Extract the (x, y) coordinate from the center of the cell holding the provided text.  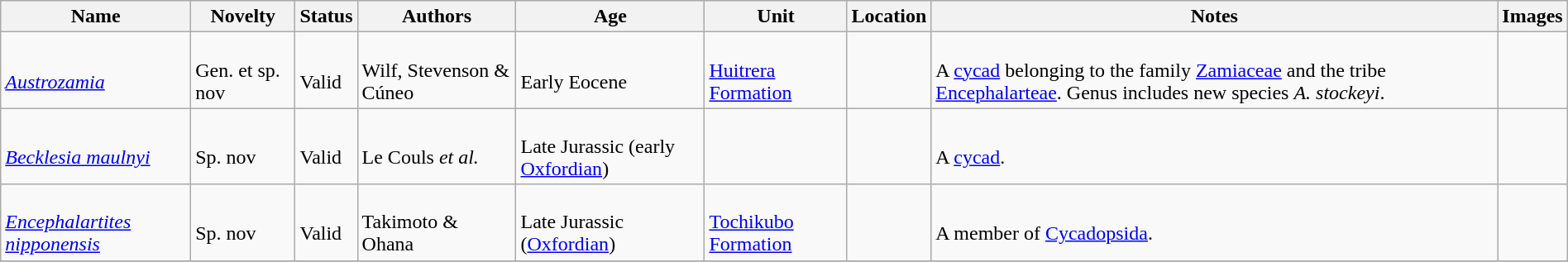
Status (326, 17)
Gen. et sp. nov (243, 70)
A member of Cycadopsida. (1214, 222)
Images (1532, 17)
Huitrera Formation (776, 70)
Wilf, Stevenson & Cúneo (437, 70)
Austrozamia (96, 70)
Early Eocene (610, 70)
Late Jurassic (early Oxfordian) (610, 146)
Le Couls et al. (437, 146)
Takimoto & Ohana (437, 222)
Encephalartites nipponensis (96, 222)
Unit (776, 17)
Notes (1214, 17)
Authors (437, 17)
Location (889, 17)
Novelty (243, 17)
Becklesia maulnyi (96, 146)
A cycad belonging to the family Zamiaceae and the tribe Encephalarteae. Genus includes new species A. stockeyi. (1214, 70)
Name (96, 17)
Tochikubo Formation (776, 222)
A cycad. (1214, 146)
Age (610, 17)
Late Jurassic (Oxfordian) (610, 222)
